Output the [X, Y] coordinate of the center of the cell containing the given text.  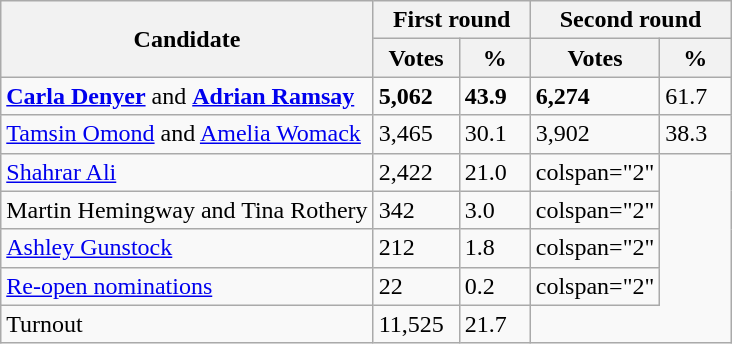
1.8 [494, 248]
61.7 [696, 96]
11,525 [416, 324]
30.1 [494, 134]
Second round [630, 20]
21.0 [494, 172]
43.9 [494, 96]
Martin Hemingway and Tina Rothery [187, 210]
6,274 [595, 96]
Turnout [187, 324]
3,465 [416, 134]
5,062 [416, 96]
Re-open nominations [187, 286]
22 [416, 286]
38.3 [696, 134]
Ashley Gunstock [187, 248]
First round [452, 20]
212 [416, 248]
Tamsin Omond and Amelia Womack [187, 134]
Shahrar Ali [187, 172]
2,422 [416, 172]
3.0 [494, 210]
Candidate [187, 39]
21.7 [494, 324]
3,902 [595, 134]
342 [416, 210]
Carla Denyer and Adrian Ramsay [187, 96]
0.2 [494, 286]
